Capture the cell that displays the provided text and extract its [X, Y] central coordinate. 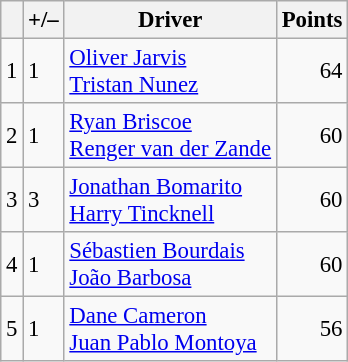
56 [312, 330]
Dane Cameron Juan Pablo Montoya [170, 330]
Sébastien Bourdais João Barbosa [170, 264]
2 [12, 136]
64 [312, 72]
+/– [44, 20]
4 [12, 264]
Points [312, 20]
Driver [170, 20]
Ryan Briscoe Renger van der Zande [170, 136]
Jonathan Bomarito Harry Tincknell [170, 200]
Oliver Jarvis Tristan Nunez [170, 72]
5 [12, 330]
